Detect which cell encompasses the target text, then output its [X, Y] center coordinate. 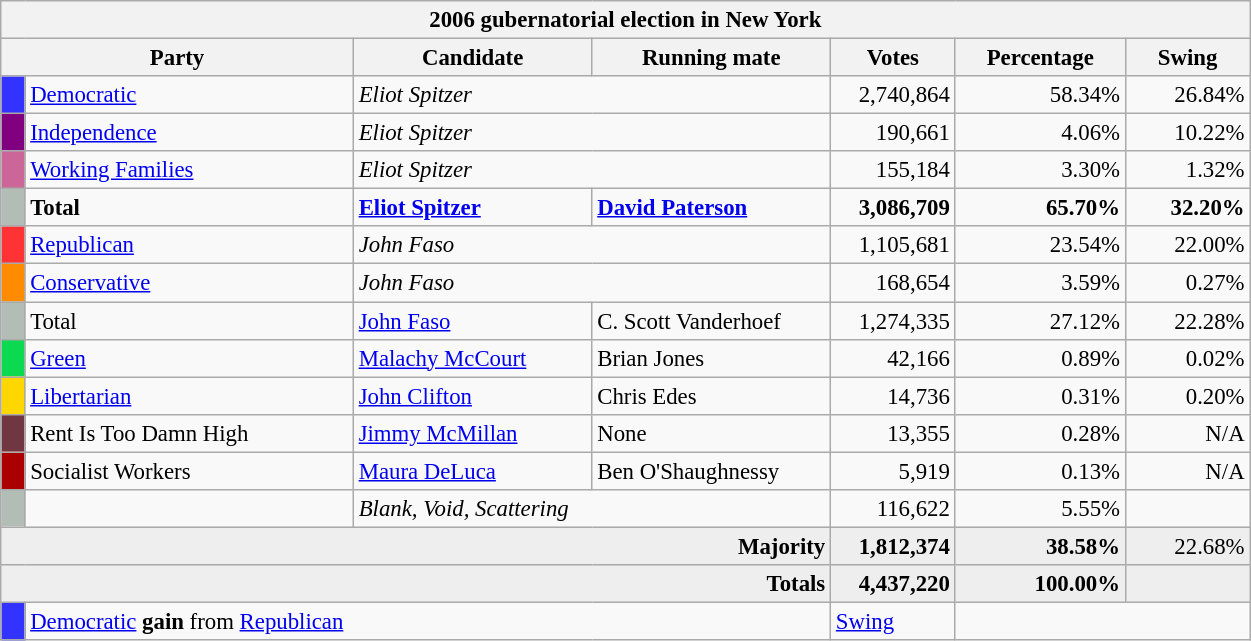
Majority [416, 546]
Green [189, 358]
Totals [416, 584]
26.84% [1188, 95]
0.20% [1188, 396]
Independence [189, 133]
3,086,709 [894, 208]
Rent Is Too Damn High [189, 433]
38.58% [1040, 546]
1,274,335 [894, 321]
Working Families [189, 170]
0.89% [1040, 358]
Votes [894, 58]
Jimmy McMillan [472, 433]
22.00% [1188, 245]
Democratic gain from Republican [428, 621]
Maura DeLuca [472, 471]
190,661 [894, 133]
58.34% [1040, 95]
155,184 [894, 170]
Socialist Workers [189, 471]
0.02% [1188, 358]
Libertarian [189, 396]
100.00% [1040, 584]
Party [178, 58]
27.12% [1040, 321]
David Paterson [712, 208]
0.27% [1188, 283]
116,622 [894, 509]
John Clifton [472, 396]
1,105,681 [894, 245]
C. Scott Vanderhoef [712, 321]
Democratic [189, 95]
0.31% [1040, 396]
0.28% [1040, 433]
5,919 [894, 471]
0.13% [1040, 471]
Percentage [1040, 58]
32.20% [1188, 208]
Running mate [712, 58]
4,437,220 [894, 584]
2006 gubernatorial election in New York [626, 20]
10.22% [1188, 133]
3.30% [1040, 170]
Blank, Void, Scattering [592, 509]
13,355 [894, 433]
Candidate [472, 58]
Malachy McCourt [472, 358]
Chris Edes [712, 396]
4.06% [1040, 133]
Ben O'Shaughnessy [712, 471]
168,654 [894, 283]
23.54% [1040, 245]
1.32% [1188, 170]
5.55% [1040, 509]
Conservative [189, 283]
Brian Jones [712, 358]
65.70% [1040, 208]
2,740,864 [894, 95]
Republican [189, 245]
42,166 [894, 358]
22.68% [1188, 546]
22.28% [1188, 321]
3.59% [1040, 283]
None [712, 433]
14,736 [894, 396]
1,812,374 [894, 546]
